Pinpoint the cell where the given text exists, returning its [x, y] midpoint coordinate. 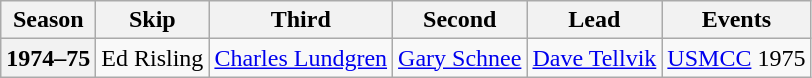
Lead [594, 20]
Second [460, 20]
Charles Lundgren [301, 58]
1974–75 [48, 58]
Skip [152, 20]
Ed Risling [152, 58]
Season [48, 20]
Gary Schnee [460, 58]
Third [301, 20]
USMCC 1975 [736, 58]
Events [736, 20]
Dave Tellvik [594, 58]
